For the text-containing cell, return its midpoint in (X, Y) coordinate format. 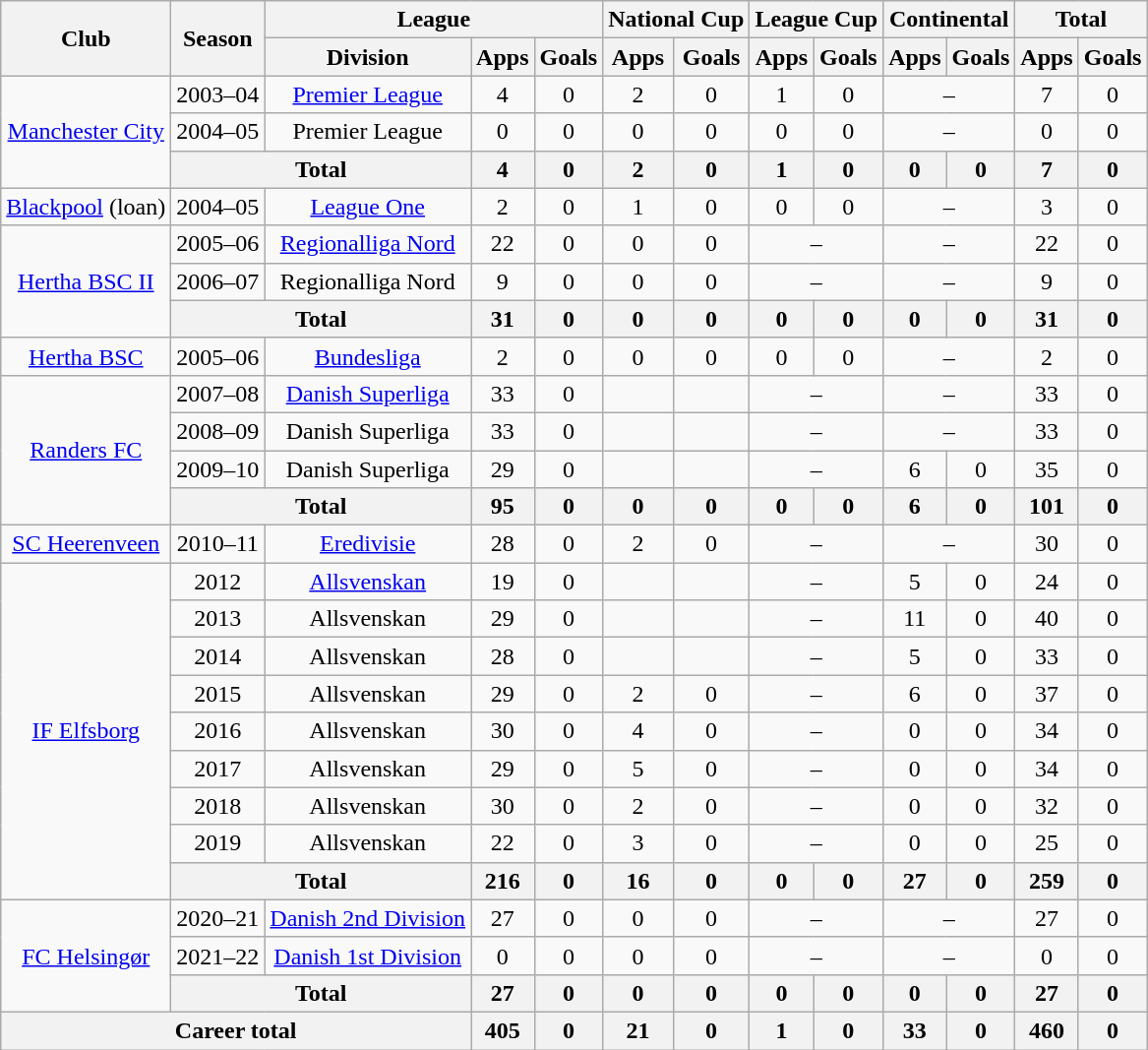
24 (1047, 582)
32 (1047, 806)
2008–09 (218, 431)
19 (503, 582)
460 (1047, 1030)
League (434, 20)
Danish 1st Division (368, 956)
2015 (218, 694)
16 (638, 881)
2016 (218, 731)
Bundesliga (368, 356)
League One (368, 207)
2010–11 (218, 544)
21 (638, 1030)
2018 (218, 806)
37 (1047, 694)
Danish 2nd Division (368, 918)
25 (1047, 843)
Division (368, 57)
SC Heerenveen (87, 544)
95 (503, 507)
2003–04 (218, 94)
216 (503, 881)
National Cup (677, 20)
2021–22 (218, 956)
40 (1047, 619)
405 (503, 1030)
Hertha BSC II (87, 281)
Season (218, 38)
2020–21 (218, 918)
2006–07 (218, 281)
Career total (236, 1030)
2007–08 (218, 394)
2014 (218, 656)
2013 (218, 619)
259 (1047, 881)
FC Helsingør (87, 956)
35 (1047, 469)
Eredivisie (368, 544)
2019 (218, 843)
2017 (218, 769)
11 (915, 619)
101 (1047, 507)
Blackpool (loan) (87, 207)
IF Elfsborg (87, 732)
League Cup (816, 20)
2012 (218, 582)
2009–10 (218, 469)
Hertha BSC (87, 356)
Randers FC (87, 450)
Manchester City (87, 132)
Club (87, 38)
Continental (949, 20)
